Pinpoint the cell where the given text exists, returning its [x, y] midpoint coordinate. 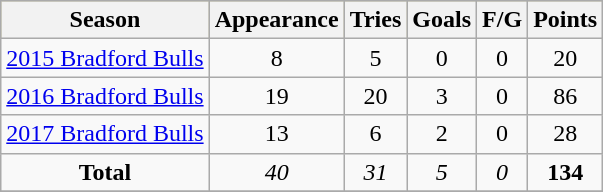
Season [105, 20]
Appearance [276, 20]
19 [276, 96]
2016 Bradford Bulls [105, 96]
86 [566, 96]
134 [566, 172]
28 [566, 134]
2 [442, 134]
13 [276, 134]
2017 Bradford Bulls [105, 134]
Goals [442, 20]
F/G [502, 20]
40 [276, 172]
Points [566, 20]
Total [105, 172]
3 [442, 96]
2015 Bradford Bulls [105, 58]
31 [376, 172]
Tries [376, 20]
6 [376, 134]
8 [276, 58]
